Extract the [X, Y] coordinate from the center of the cell holding the provided text.  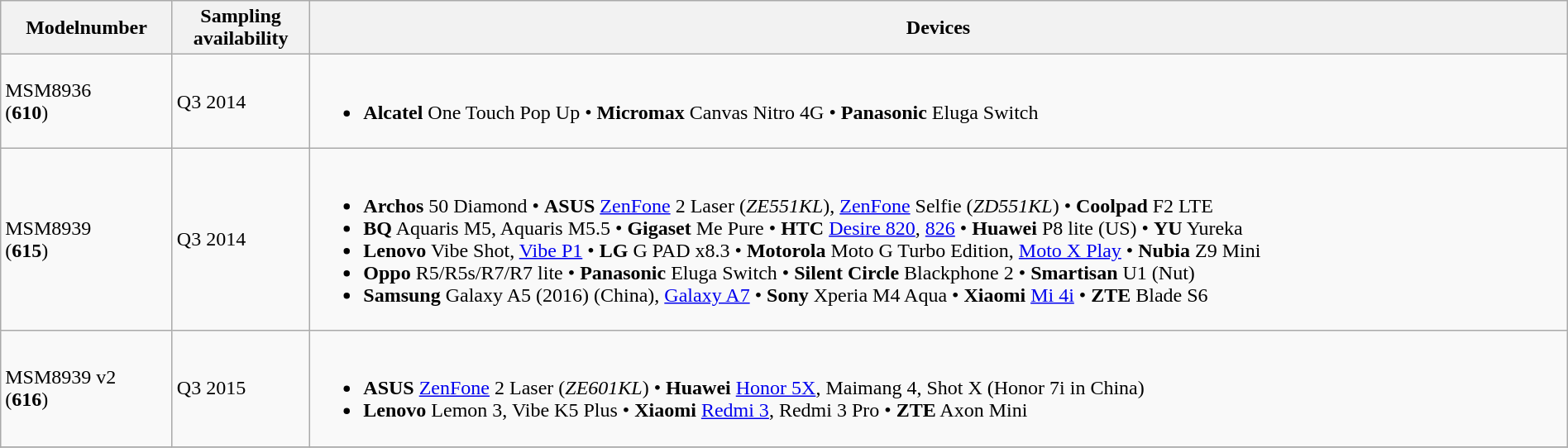
MSM8936(610) [87, 101]
MSM8939 v2(616) [87, 388]
Alcatel One Touch Pop Up • Micromax Canvas Nitro 4G • Panasonic Eluga Switch [938, 101]
Q3 2015 [240, 388]
Modelnumber [87, 28]
Samplingavailability [240, 28]
Devices [938, 28]
MSM8939(615) [87, 240]
